Return the (X, Y) coordinate for the center point of the cell that contains the specified text.  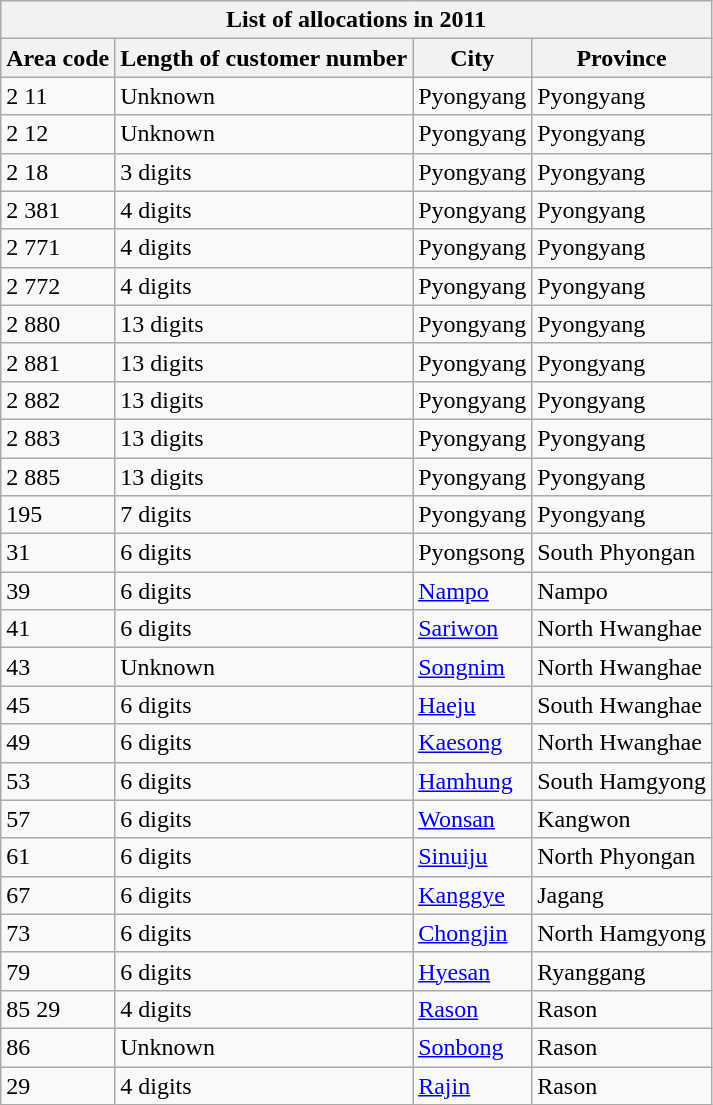
31 (58, 553)
3 digits (264, 172)
South Hwanghae (622, 705)
45 (58, 705)
49 (58, 743)
Area code (58, 58)
67 (58, 895)
86 (58, 1047)
39 (58, 591)
85 29 (58, 1009)
South Phyongan (622, 553)
2 881 (58, 362)
North Hamgyong (622, 933)
2 381 (58, 210)
2 18 (58, 172)
2 883 (58, 438)
Jagang (622, 895)
Wonsan (472, 819)
7 digits (264, 515)
Ryanggang (622, 971)
Province (622, 58)
57 (58, 819)
Sariwon (472, 629)
2 11 (58, 96)
South Hamgyong (622, 781)
53 (58, 781)
29 (58, 1085)
City (472, 58)
Hamhung (472, 781)
79 (58, 971)
2 772 (58, 286)
195 (58, 515)
2 882 (58, 400)
41 (58, 629)
List of allocations in 2011 (356, 20)
73 (58, 933)
Kangwon (622, 819)
Sonbong (472, 1047)
2 885 (58, 477)
2 12 (58, 134)
Songnim (472, 667)
Chongjin (472, 933)
Pyongsong (472, 553)
Rajin (472, 1085)
Length of customer number (264, 58)
Kanggye (472, 895)
Sinuiju (472, 857)
43 (58, 667)
Kaesong (472, 743)
Haeju (472, 705)
61 (58, 857)
2 880 (58, 324)
Hyesan (472, 971)
2 771 (58, 248)
North Phyongan (622, 857)
